Pinpoint the cell where the given text exists, returning its [x, y] midpoint coordinate. 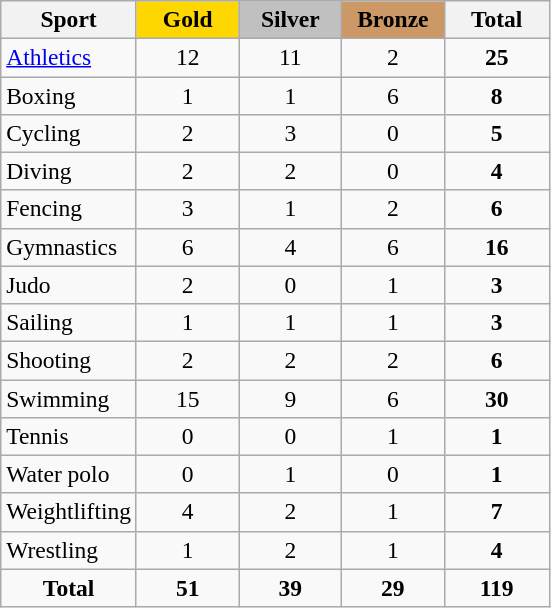
29 [394, 588]
Fencing [69, 209]
Diving [69, 171]
Athletics [69, 57]
8 [496, 95]
Wrestling [69, 550]
Weightlifting [69, 512]
Boxing [69, 95]
51 [188, 588]
12 [188, 57]
Swimming [69, 398]
Bronze [394, 19]
Gold [188, 19]
Sailing [69, 322]
Water polo [69, 474]
39 [290, 588]
5 [496, 133]
Sport [69, 19]
Cycling [69, 133]
Judo [69, 285]
16 [496, 247]
11 [290, 57]
9 [290, 398]
30 [496, 398]
119 [496, 588]
7 [496, 512]
Tennis [69, 436]
25 [496, 57]
Gymnastics [69, 247]
15 [188, 398]
Silver [290, 19]
Shooting [69, 360]
